Extract the [X, Y] coordinate from the center of the cell holding the provided text.  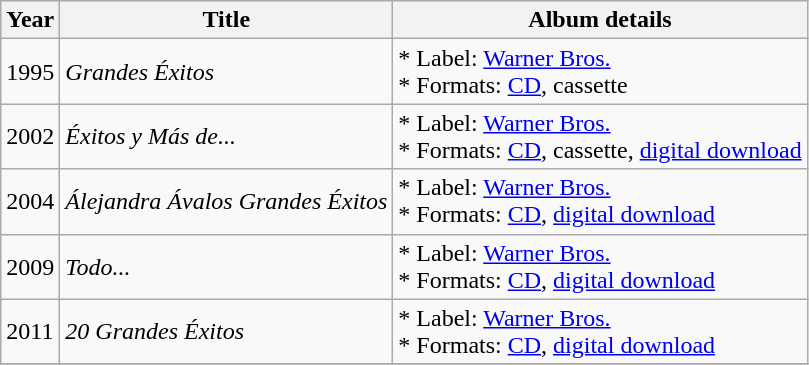
Title [226, 20]
* Label: Warner Bros. * Formats: CD, cassette [600, 72]
Grandes Éxitos [226, 72]
2009 [30, 266]
Todo... [226, 266]
Album details [600, 20]
Year [30, 20]
2004 [30, 202]
Éxitos y Más de... [226, 136]
Álejandra Ávalos Grandes Éxitos [226, 202]
* Label: Warner Bros. * Formats: CD, cassette, digital download [600, 136]
2011 [30, 332]
2002 [30, 136]
1995 [30, 72]
20 Grandes Éxitos [226, 332]
